Identify which cell holds the provided text, then report its [x, y] central coordinate. 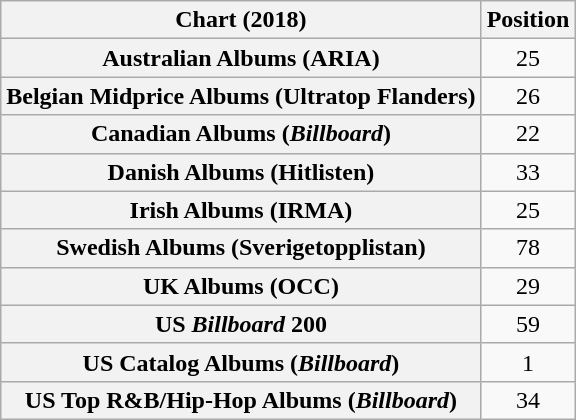
Australian Albums (ARIA) [241, 58]
US Catalog Albums (Billboard) [241, 362]
US Billboard 200 [241, 324]
Irish Albums (IRMA) [241, 210]
22 [528, 134]
Canadian Albums (Billboard) [241, 134]
33 [528, 172]
29 [528, 286]
UK Albums (OCC) [241, 286]
78 [528, 248]
Belgian Midprice Albums (Ultratop Flanders) [241, 96]
Chart (2018) [241, 20]
US Top R&B/Hip-Hop Albums (Billboard) [241, 400]
1 [528, 362]
34 [528, 400]
Danish Albums (Hitlisten) [241, 172]
Position [528, 20]
26 [528, 96]
59 [528, 324]
Swedish Albums (Sverigetopplistan) [241, 248]
